For the text-containing cell, return its midpoint in [X, Y] coordinate format. 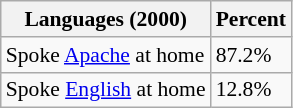
Spoke English at home [106, 90]
Spoke Apache at home [106, 55]
12.8% [251, 90]
Languages (2000) [106, 19]
Percent [251, 19]
87.2% [251, 55]
